Pinpoint the cell where the given text exists, returning its (x, y) midpoint coordinate. 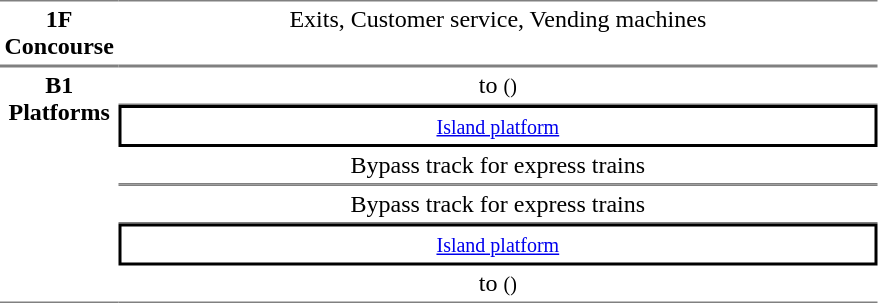
B1Platforms (59, 184)
to () (498, 86)
Exits, Customer service, Vending machines (498, 33)
1FConcourse (59, 33)
